Provide the [X, Y] coordinate of the cell's center where the given text is located.  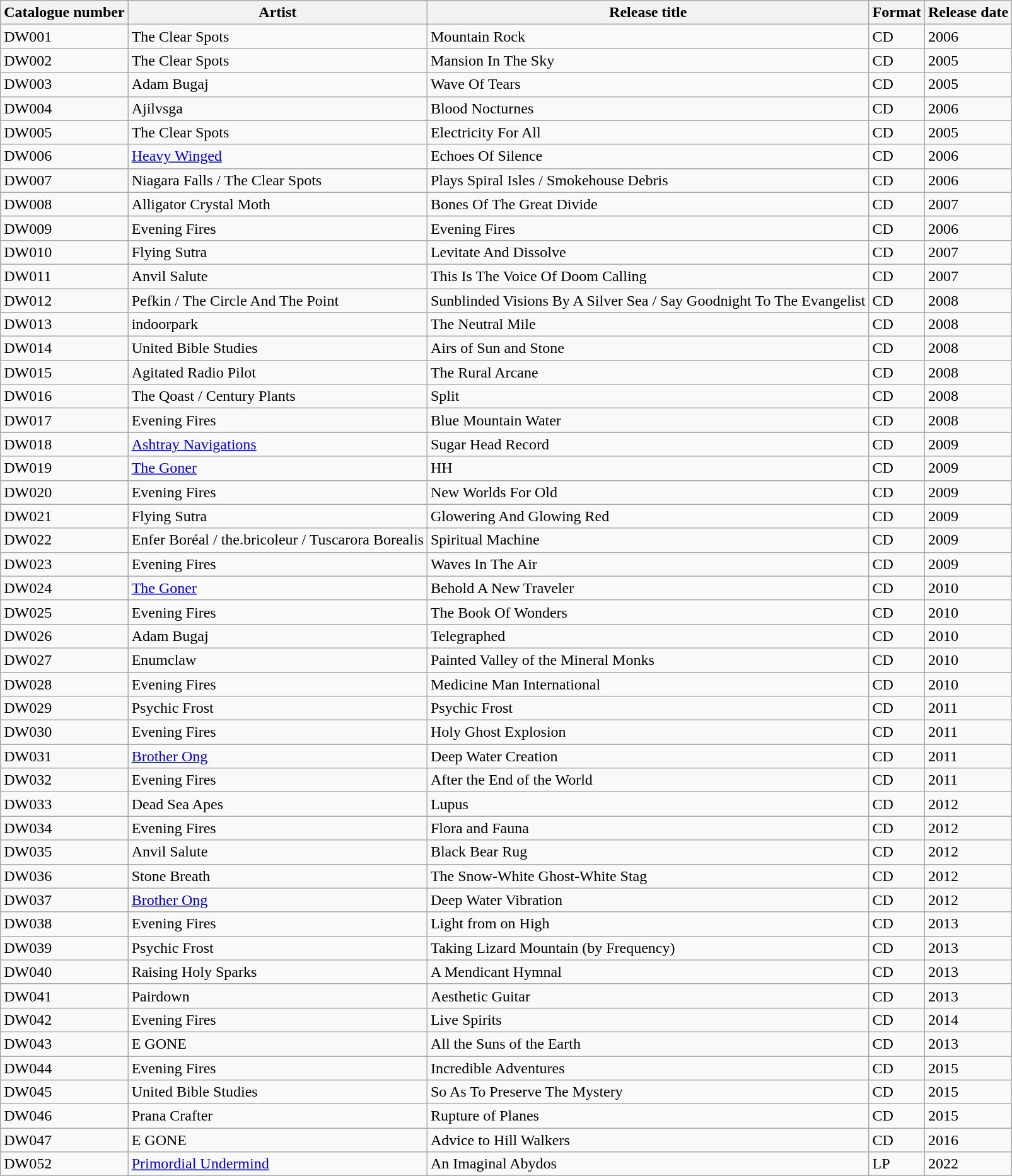
Raising Holy Sparks [277, 972]
Artist [277, 13]
DW038 [64, 924]
An Imaginal Abydos [648, 1164]
New Worlds For Old [648, 492]
Blood Nocturnes [648, 108]
DW001 [64, 37]
DW043 [64, 1044]
DW017 [64, 420]
Behold A New Traveler [648, 588]
Black Bear Rug [648, 852]
Electricity For All [648, 132]
DW046 [64, 1116]
DW047 [64, 1140]
DW021 [64, 516]
Echoes Of Silence [648, 156]
The Qoast / Century Plants [277, 396]
All the Suns of the Earth [648, 1044]
Prana Crafter [277, 1116]
DW045 [64, 1092]
Mansion In The Sky [648, 61]
DW036 [64, 876]
Aesthetic Guitar [648, 996]
Split [648, 396]
Blue Mountain Water [648, 420]
DW003 [64, 84]
Pairdown [277, 996]
DW020 [64, 492]
Taking Lizard Mountain (by Frequency) [648, 948]
DW019 [64, 468]
This Is The Voice Of Doom Calling [648, 276]
DW002 [64, 61]
Stone Breath [277, 876]
DW009 [64, 228]
DW040 [64, 972]
Catalogue number [64, 13]
Airs of Sun and Stone [648, 349]
Heavy Winged [277, 156]
Telegraphed [648, 636]
Deep Water Vibration [648, 900]
Release title [648, 13]
Enfer Boréal / the.bricoleur / Tuscarora Borealis [277, 540]
Incredible Adventures [648, 1068]
LP [897, 1164]
DW005 [64, 132]
Holy Ghost Explosion [648, 732]
Medicine Man International [648, 684]
DW006 [64, 156]
DW032 [64, 780]
indoorpark [277, 325]
Release date [968, 13]
DW015 [64, 372]
Levitate And Dissolve [648, 252]
Pefkin / The Circle And The Point [277, 301]
DW007 [64, 180]
Waves In The Air [648, 564]
DW018 [64, 444]
DW012 [64, 301]
Rupture of Planes [648, 1116]
DW023 [64, 564]
Sugar Head Record [648, 444]
Enumclaw [277, 660]
DW024 [64, 588]
The Rural Arcane [648, 372]
The Snow-White Ghost-White Stag [648, 876]
DW011 [64, 276]
DW029 [64, 708]
DW034 [64, 828]
DW033 [64, 804]
DW027 [64, 660]
Advice to Hill Walkers [648, 1140]
DW035 [64, 852]
The Neutral Mile [648, 325]
Niagara Falls / The Clear Spots [277, 180]
DW004 [64, 108]
DW039 [64, 948]
DW037 [64, 900]
After the End of the World [648, 780]
2014 [968, 1020]
DW016 [64, 396]
Light from on High [648, 924]
Alligator Crystal Moth [277, 204]
Ashtray Navigations [277, 444]
Painted Valley of the Mineral Monks [648, 660]
A Mendicant Hymnal [648, 972]
Plays Spiral Isles / Smokehouse Debris [648, 180]
Ajilvsga [277, 108]
Glowering And Glowing Red [648, 516]
Flora and Fauna [648, 828]
DW042 [64, 1020]
2016 [968, 1140]
Spiritual Machine [648, 540]
DW022 [64, 540]
DW044 [64, 1068]
Primordial Undermind [277, 1164]
HH [648, 468]
DW014 [64, 349]
Live Spirits [648, 1020]
The Book Of Wonders [648, 612]
DW008 [64, 204]
Sunblinded Visions By A Silver Sea / Say Goodnight To The Evangelist [648, 301]
DW031 [64, 756]
DW010 [64, 252]
Agitated Radio Pilot [277, 372]
Deep Water Creation [648, 756]
2022 [968, 1164]
DW026 [64, 636]
DW030 [64, 732]
DW052 [64, 1164]
DW028 [64, 684]
Format [897, 13]
So As To Preserve The Mystery [648, 1092]
DW041 [64, 996]
DW013 [64, 325]
DW025 [64, 612]
Wave Of Tears [648, 84]
Dead Sea Apes [277, 804]
Bones Of The Great Divide [648, 204]
Mountain Rock [648, 37]
Lupus [648, 804]
